For the text-containing cell, return its midpoint in [X, Y] coordinate format. 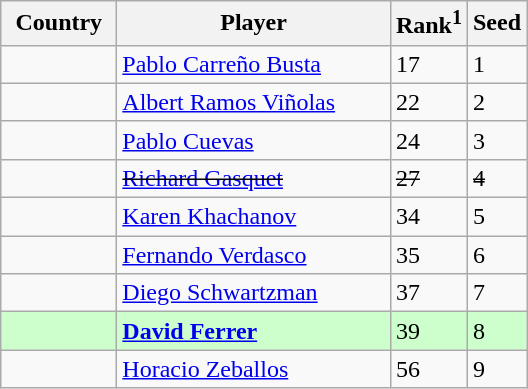
6 [496, 255]
9 [496, 369]
24 [428, 140]
4 [496, 178]
Diego Schwartzman [254, 293]
22 [428, 102]
5 [496, 217]
David Ferrer [254, 331]
1 [496, 64]
Rank1 [428, 24]
2 [496, 102]
7 [496, 293]
Richard Gasquet [254, 178]
Country [59, 24]
Fernando Verdasco [254, 255]
17 [428, 64]
Horacio Zeballos [254, 369]
Pablo Cuevas [254, 140]
Albert Ramos Viñolas [254, 102]
Karen Khachanov [254, 217]
Pablo Carreño Busta [254, 64]
3 [496, 140]
Seed [496, 24]
37 [428, 293]
8 [496, 331]
39 [428, 331]
35 [428, 255]
27 [428, 178]
Player [254, 24]
56 [428, 369]
34 [428, 217]
